Find where the given text appears and provide that cell's center as [X, Y] coordinate. 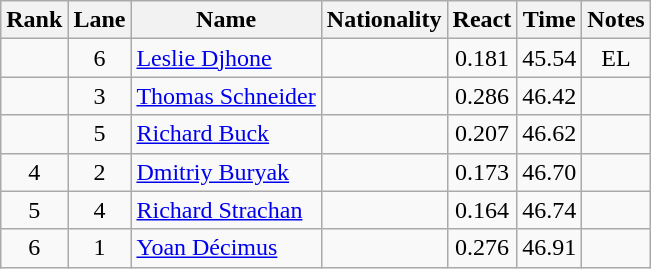
2 [100, 172]
Time [550, 20]
46.91 [550, 248]
Nationality [384, 20]
Name [226, 20]
Richard Strachan [226, 210]
0.286 [482, 96]
Yoan Décimus [226, 248]
0.276 [482, 248]
46.70 [550, 172]
1 [100, 248]
Rank [34, 20]
45.54 [550, 58]
Dmitriy Buryak [226, 172]
React [482, 20]
3 [100, 96]
Richard Buck [226, 134]
46.74 [550, 210]
EL [616, 58]
46.42 [550, 96]
0.173 [482, 172]
Leslie Djhone [226, 58]
0.164 [482, 210]
Lane [100, 20]
46.62 [550, 134]
Thomas Schneider [226, 96]
0.181 [482, 58]
Notes [616, 20]
0.207 [482, 134]
